Identify which cell holds the provided text, then report its [x, y] central coordinate. 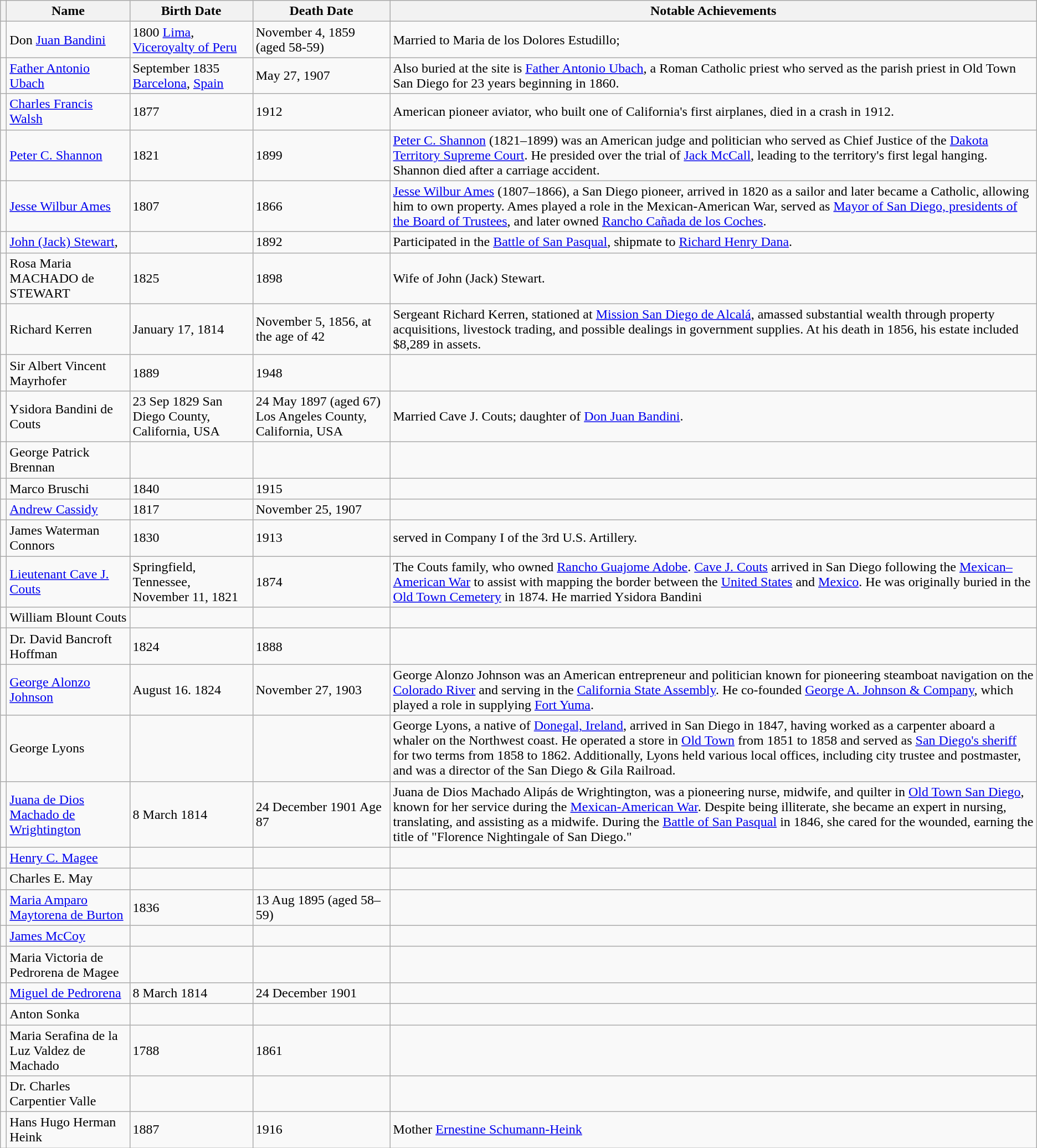
Charles Francis Walsh [68, 112]
Miguel de Pedrorena [68, 993]
13 Aug 1895 (aged 58–59) [321, 908]
Dr. David Bancroft Hoffman [68, 646]
Lieutenant Cave J. Couts [68, 582]
American pioneer aviator, who built one of California's first airplanes, died in a crash in 1912. [713, 112]
Springfield, Tennessee, November 11, 1821 [191, 582]
John (Jack) Stewart, [68, 242]
Andrew Cassidy [68, 510]
Married Cave J. Couts; daughter of Don Juan Bandini. [713, 416]
1892 [321, 242]
1800 Lima, Viceroyalty of Peru [191, 40]
Participated in the Battle of San Pasqual, shipmate to Richard Henry Dana. [713, 242]
George Alonzo Johnson [68, 690]
Charles E. May [68, 879]
1821 [191, 155]
24 May 1897 (aged 67) Los Angeles County, California, USA [321, 416]
Don Juan Bandini [68, 40]
Father Antonio Ubach [68, 75]
1840 [191, 488]
Wife of John (Jack) Stewart. [713, 278]
Anton Sonka [68, 1014]
January 17, 1814 [191, 329]
November 27, 1903 [321, 690]
1866 [321, 206]
November 5, 1856, at the age of 42 [321, 329]
1913 [321, 539]
1898 [321, 278]
William Blount Couts [68, 618]
Henry C. Magee [68, 858]
James McCoy [68, 936]
Maria Victoria de Pedrorena de Magee [68, 964]
1915 [321, 488]
November 25, 1907 [321, 510]
24 December 1901 Age 87 [321, 814]
Maria Serafina de la Luz Valdez de Machado [68, 1050]
George Patrick Brennan [68, 460]
1861 [321, 1050]
1836 [191, 908]
served in Company I of the 3rd U.S. Artillery. [713, 539]
Juana de Dios Machado de Wrightington [68, 814]
Peter C. Shannon [68, 155]
1874 [321, 582]
1912 [321, 112]
Maria Amparo Maytorena de Burton [68, 908]
Sir Albert Vincent Mayrhofer [68, 372]
November 4, 1859 (aged 58-59) [321, 40]
1807 [191, 206]
Name [68, 11]
24 December 1901 [321, 993]
Birth Date [191, 11]
1948 [321, 372]
September 1835 Barcelona, Spain [191, 75]
May 27, 1907 [321, 75]
1825 [191, 278]
Married to Maria de los Dolores Estudillo; [713, 40]
Notable Achievements [713, 11]
1817 [191, 510]
Mother Ernestine Schumann-Heink [713, 1130]
James Waterman Connors [68, 539]
1824 [191, 646]
Dr. Charles Carpentier Valle [68, 1094]
Rosa Maria MACHADO de STEWART [68, 278]
Hans Hugo Herman Heink [68, 1130]
Death Date [321, 11]
Richard Kerren [68, 329]
Ysidora Bandini de Couts [68, 416]
1887 [191, 1130]
Marco Bruschi [68, 488]
1889 [191, 372]
1788 [191, 1050]
August 16. 1824 [191, 690]
1916 [321, 1130]
1888 [321, 646]
23 Sep 1829 San Diego County, California, USA [191, 416]
1877 [191, 112]
1830 [191, 539]
Jesse Wilbur Ames [68, 206]
1899 [321, 155]
George Lyons [68, 748]
